Extract the (X, Y) coordinate from the center of the cell holding the provided text.  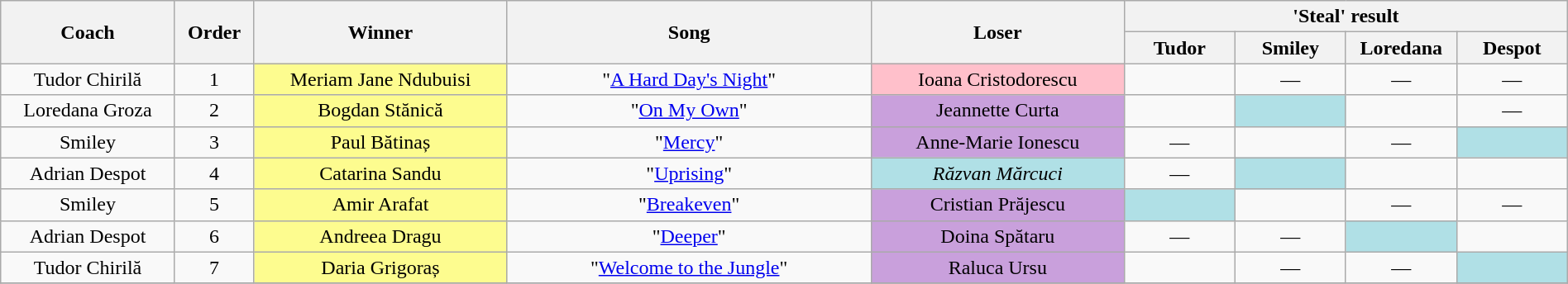
Andreea Dragu (380, 236)
Cristian Prăjescu (997, 205)
"Uprising" (689, 173)
Tudor (1179, 48)
Bogdan Stănică (380, 111)
Loser (997, 32)
"Deeper" (689, 236)
Catarina Sandu (380, 173)
"Mercy" (689, 142)
Anne-Marie Ionescu (997, 142)
6 (214, 236)
Winner (380, 32)
"A Hard Day's Night" (689, 79)
'Steal' result (1346, 17)
Raluca Ursu (997, 267)
4 (214, 173)
Despot (1512, 48)
Ioana Cristodorescu (997, 79)
Răzvan Mărcuci (997, 173)
Amir Arafat (380, 205)
"Welcome to the Jungle" (689, 267)
"On My Own" (689, 111)
3 (214, 142)
"Breakeven" (689, 205)
Paul Bătinaș (380, 142)
Order (214, 32)
5 (214, 205)
1 (214, 79)
2 (214, 111)
Loredana Groza (88, 111)
Doina Spătaru (997, 236)
Meriam Jane Ndubuisi (380, 79)
Coach (88, 32)
7 (214, 267)
Daria Grigoraș (380, 267)
Song (689, 32)
Jeannette Curta (997, 111)
Loredana (1401, 48)
